From the cell containing the given text, extract its center point as [x, y] coordinate. 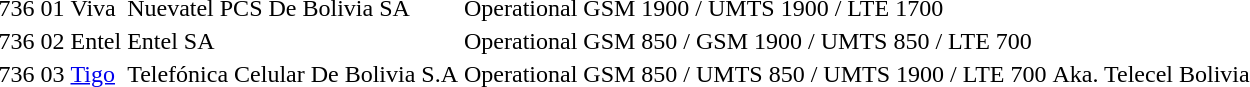
Entel SA [293, 41]
Operational [521, 41]
GSM 850 / GSM 1900 / UMTS 850 / LTE 700 [815, 41]
02 [52, 41]
Entel [96, 41]
